Output the [x, y] coordinate of the center of the cell containing the given text.  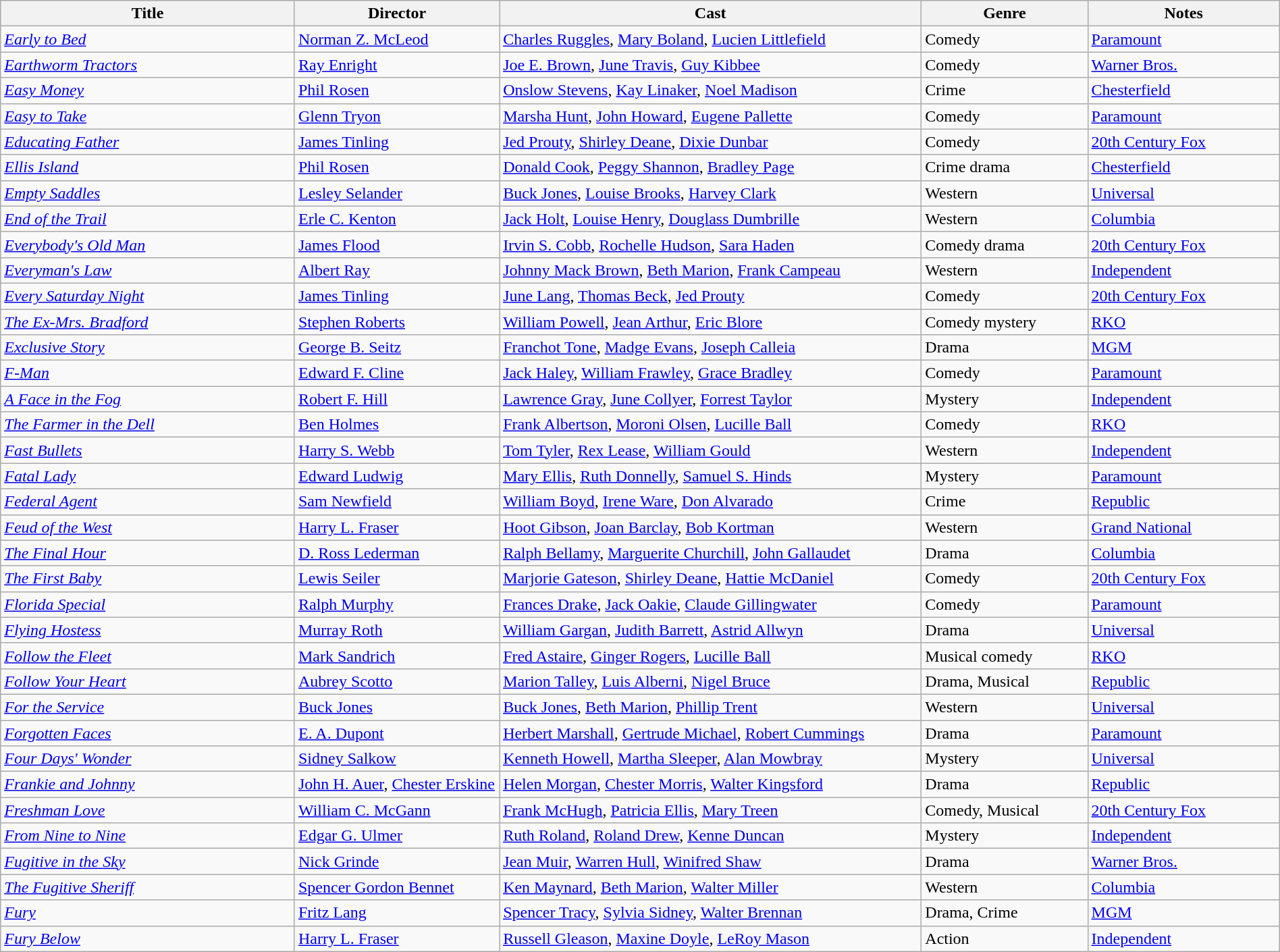
Edgar G. Ulmer [397, 836]
Drama, Musical [1005, 681]
The Ex-Mrs. Bradford [148, 322]
Erle C. Kenton [397, 219]
Hoot Gibson, Joan Barclay, Bob Kortman [710, 527]
Comedy mystery [1005, 322]
Robert F. Hill [397, 399]
Stephen Roberts [397, 322]
The Farmer in the Dell [148, 425]
Cast [710, 14]
The First Baby [148, 579]
Fugitive in the Sky [148, 862]
William C. McGann [397, 810]
From Nine to Nine [148, 836]
Jean Muir, Warren Hull, Winifred Shaw [710, 862]
John H. Auer, Chester Erskine [397, 785]
Albert Ray [397, 270]
Frankie and Johnny [148, 785]
Ray Enright [397, 65]
The Fugitive Sheriff [148, 887]
Fast Bullets [148, 450]
Glenn Tryon [397, 116]
Jack Haley, William Frawley, Grace Bradley [710, 373]
Edward F. Cline [397, 373]
Donald Cook, Peggy Shannon, Bradley Page [710, 167]
Director [397, 14]
Ralph Murphy [397, 604]
Herbert Marshall, Gertrude Michael, Robert Cummings [710, 733]
Follow the Fleet [148, 656]
Tom Tyler, Rex Lease, William Gould [710, 450]
F-Man [148, 373]
Franchot Tone, Madge Evans, Joseph Calleia [710, 348]
George B. Seitz [397, 348]
Edward Ludwig [397, 476]
Marion Talley, Luis Alberni, Nigel Bruce [710, 681]
Ellis Island [148, 167]
Ruth Roland, Roland Drew, Kenne Duncan [710, 836]
Early to Bed [148, 39]
Florida Special [148, 604]
Everyman's Law [148, 270]
Drama, Crime [1005, 913]
A Face in the Fog [148, 399]
Joe E. Brown, June Travis, Guy Kibbee [710, 65]
Feud of the West [148, 527]
Fury Below [148, 938]
Flying Hostess [148, 630]
Lawrence Gray, June Collyer, Forrest Taylor [710, 399]
Frances Drake, Jack Oakie, Claude Gillingwater [710, 604]
Marjorie Gateson, Shirley Deane, Hattie McDaniel [710, 579]
Ben Holmes [397, 425]
William Boyd, Irene Ware, Don Alvarado [710, 502]
Follow Your Heart [148, 681]
Forgotten Faces [148, 733]
Federal Agent [148, 502]
Charles Ruggles, Mary Boland, Lucien Littlefield [710, 39]
Harry S. Webb [397, 450]
Sidney Salkow [397, 759]
William Gargan, Judith Barrett, Astrid Allwyn [710, 630]
Genre [1005, 14]
Aubrey Scotto [397, 681]
June Lang, Thomas Beck, Jed Prouty [710, 296]
Fatal Lady [148, 476]
Crime drama [1005, 167]
Frank Albertson, Moroni Olsen, Lucille Ball [710, 425]
Freshman Love [148, 810]
Empty Saddles [148, 193]
Ken Maynard, Beth Marion, Walter Miller [710, 887]
Fritz Lang [397, 913]
Lesley Selander [397, 193]
Mark Sandrich [397, 656]
Jed Prouty, Shirley Deane, Dixie Dunbar [710, 142]
Action [1005, 938]
Frank McHugh, Patricia Ellis, Mary Treen [710, 810]
Earthworm Tractors [148, 65]
Marsha Hunt, John Howard, Eugene Pallette [710, 116]
For the Service [148, 707]
Ralph Bellamy, Marguerite Churchill, John Gallaudet [710, 553]
The Final Hour [148, 553]
Buck Jones [397, 707]
Sam Newfield [397, 502]
Murray Roth [397, 630]
D. Ross Lederman [397, 553]
End of the Trail [148, 219]
Norman Z. McLeod [397, 39]
Buck Jones, Louise Brooks, Harvey Clark [710, 193]
Title [148, 14]
Easy Money [148, 90]
Comedy, Musical [1005, 810]
Everybody's Old Man [148, 244]
Irvin S. Cobb, Rochelle Hudson, Sara Haden [710, 244]
Onslow Stevens, Kay Linaker, Noel Madison [710, 90]
Mary Ellis, Ruth Donnelly, Samuel S. Hinds [710, 476]
E. A. Dupont [397, 733]
Nick Grinde [397, 862]
Fury [148, 913]
Easy to Take [148, 116]
Four Days' Wonder [148, 759]
Johnny Mack Brown, Beth Marion, Frank Campeau [710, 270]
Notes [1183, 14]
Kenneth Howell, Martha Sleeper, Alan Mowbray [710, 759]
Comedy drama [1005, 244]
Every Saturday Night [148, 296]
Educating Father [148, 142]
Jack Holt, Louise Henry, Douglass Dumbrille [710, 219]
Buck Jones, Beth Marion, Phillip Trent [710, 707]
Exclusive Story [148, 348]
Fred Astaire, Ginger Rogers, Lucille Ball [710, 656]
Musical comedy [1005, 656]
William Powell, Jean Arthur, Eric Blore [710, 322]
Spencer Gordon Bennet [397, 887]
Lewis Seiler [397, 579]
Spencer Tracy, Sylvia Sidney, Walter Brennan [710, 913]
Russell Gleason, Maxine Doyle, LeRoy Mason [710, 938]
Grand National [1183, 527]
Helen Morgan, Chester Morris, Walter Kingsford [710, 785]
James Flood [397, 244]
